Return the [x, y] coordinate for the center point of the cell that contains the specified text.  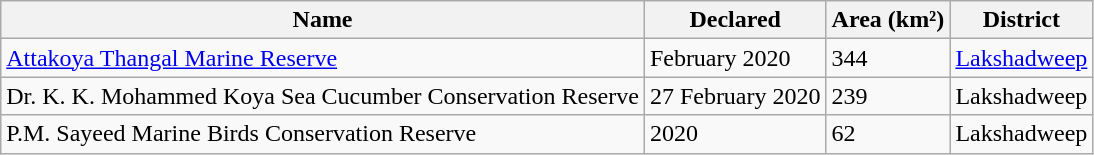
District [1022, 20]
Area (km²) [888, 20]
2020 [735, 134]
Declared [735, 20]
P.M. Sayeed Marine Birds Conservation Reserve [323, 134]
Dr. K. K. Mohammed Koya Sea Cucumber Conservation Reserve [323, 96]
27 February 2020 [735, 96]
239 [888, 96]
February 2020 [735, 58]
344 [888, 58]
Attakoya Thangal Marine Reserve [323, 58]
62 [888, 134]
Name [323, 20]
